Locate the cell with the specified text and output its (X, Y) center coordinate. 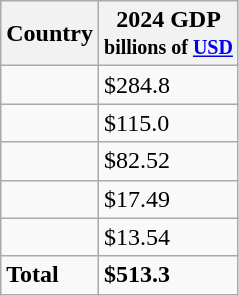
$513.3 (168, 275)
$284.8 (168, 85)
Country (50, 34)
$17.49 (168, 199)
$13.54 (168, 237)
$82.52 (168, 161)
$115.0 (168, 123)
2024 GDPbillions of USD (168, 34)
Total (50, 275)
